Identify which cell holds the provided text, then report its [X, Y] central coordinate. 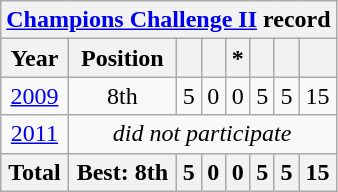
* [238, 58]
Champions Challenge II record [168, 20]
Position [122, 58]
8th [122, 96]
2011 [34, 134]
Best: 8th [122, 172]
2009 [34, 96]
Total [34, 172]
did not participate [202, 134]
Year [34, 58]
